Search for the cell housing the specified text and yield its [X, Y] center coordinate. 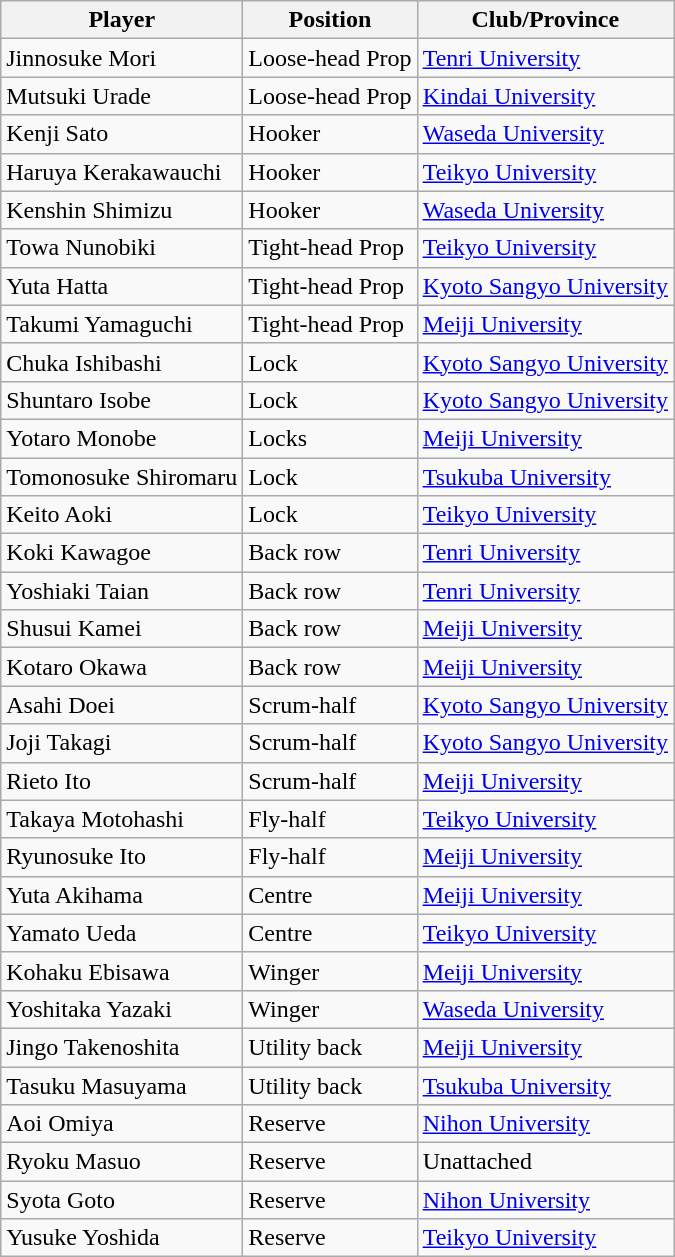
Kotaro Okawa [122, 667]
Tomonosuke Shiromaru [122, 477]
Jingo Takenoshita [122, 1047]
Yuta Hatta [122, 286]
Kenshin Shimizu [122, 210]
Koki Kawagoe [122, 553]
Player [122, 20]
Locks [330, 438]
Yoshiaki Taian [122, 591]
Mutsuki Urade [122, 96]
Rieto Ito [122, 781]
Towa Nunobiki [122, 248]
Yoshitaka Yazaki [122, 1009]
Keito Aoki [122, 515]
Yusuke Yoshida [122, 1238]
Shusui Kamei [122, 629]
Kenji Sato [122, 134]
Chuka Ishibashi [122, 362]
Takaya Motohashi [122, 819]
Syota Goto [122, 1200]
Takumi Yamaguchi [122, 324]
Kohaku Ebisawa [122, 971]
Unattached [545, 1162]
Kindai University [545, 96]
Yotaro Monobe [122, 438]
Position [330, 20]
Tasuku Masuyama [122, 1085]
Joji Takagi [122, 743]
Ryoku Masuo [122, 1162]
Asahi Doei [122, 705]
Aoi Omiya [122, 1124]
Club/Province [545, 20]
Yuta Akihama [122, 895]
Haruya Kerakawauchi [122, 172]
Jinnosuke Mori [122, 58]
Yamato Ueda [122, 933]
Shuntaro Isobe [122, 400]
Ryunosuke Ito [122, 857]
